Return (x, y) of the center of cell containing provided text 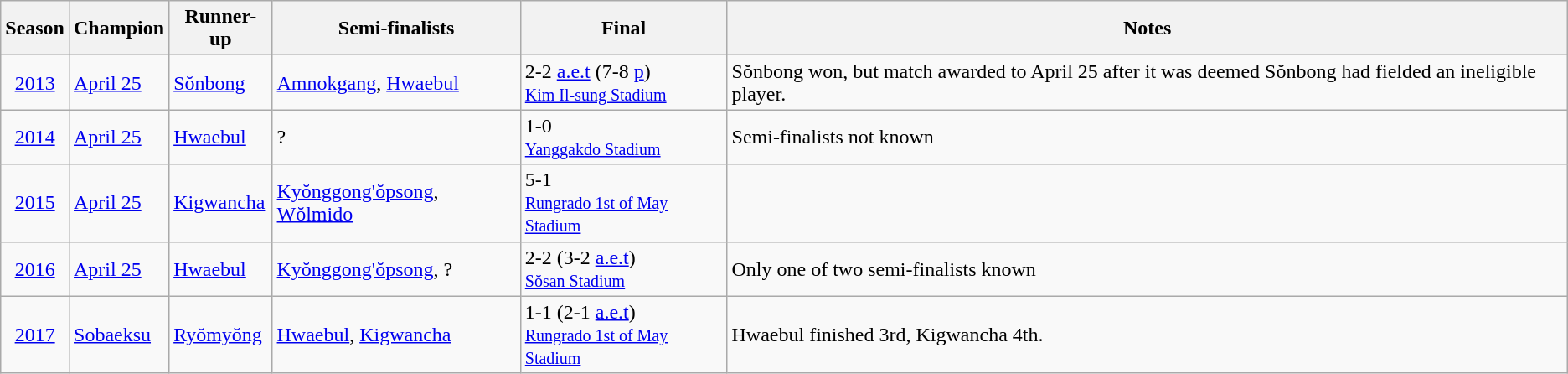
Semi-finalists (396, 29)
Amnokgang, Hwaebul (396, 82)
2016 (35, 268)
Champion (119, 29)
Final (623, 29)
? (396, 138)
Kyŏnggong'ŏpsong, ? (396, 268)
2-2 a.e.t (7-8 p)Kim Il-sung Stadium (623, 82)
Hwaebul, Kigwancha (396, 335)
Only one of two semi-finalists known (1148, 268)
Season (35, 29)
Kyŏnggong'ŏpsong, Wŏlmido (396, 203)
Sobaeksu (119, 335)
2017 (35, 335)
Hwaebul finished 3rd, Kigwancha 4th. (1148, 335)
Sŏnbong won, but match awarded to April 25 after it was deemed Sŏnbong had fielded an ineligible player. (1148, 82)
2015 (35, 203)
2014 (35, 138)
5-1Rungrado 1st of May Stadium (623, 203)
2-2 (3-2 a.e.t)Sŏsan Stadium (623, 268)
2013 (35, 82)
Kigwancha (221, 203)
Notes (1148, 29)
1-1 (2-1 a.e.t)Rungrado 1st of May Stadium (623, 335)
1-0Yanggakdo Stadium (623, 138)
Ryŏmyŏng (221, 335)
Sŏnbong (221, 82)
Semi-finalists not known (1148, 138)
Runner-up (221, 29)
